Determine the [x, y] coordinate at the center of the cell enclosing the given text.  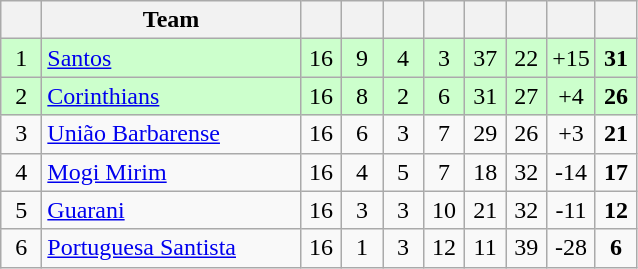
Corinthians [172, 96]
-14 [572, 172]
+4 [572, 96]
11 [486, 248]
18 [486, 172]
Guarani [172, 210]
29 [486, 134]
10 [444, 210]
-28 [572, 248]
União Barbarense [172, 134]
17 [616, 172]
27 [526, 96]
9 [362, 58]
8 [362, 96]
-11 [572, 210]
Team [172, 20]
Santos [172, 58]
39 [526, 248]
+15 [572, 58]
Mogi Mirim [172, 172]
37 [486, 58]
Portuguesa Santista [172, 248]
22 [526, 58]
+3 [572, 134]
